Search for the cell housing the specified text and yield its [X, Y] center coordinate. 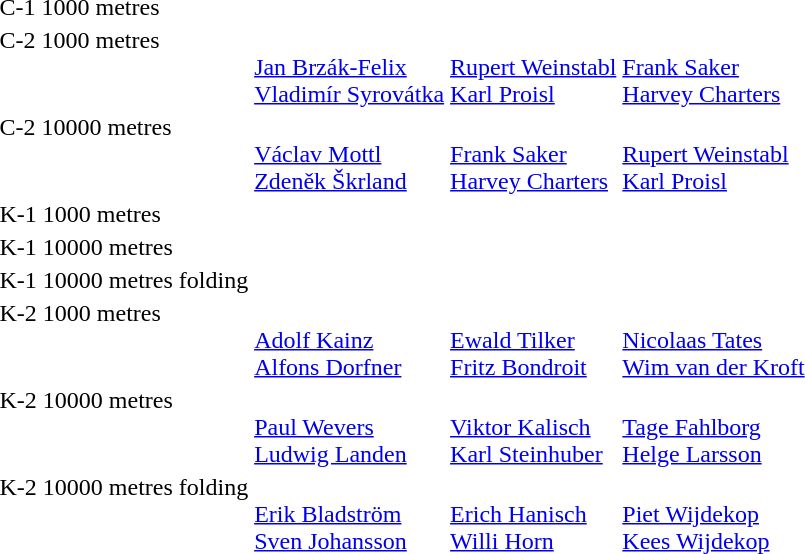
Adolf KainzAlfons Dorfner [350, 340]
Jan Brzák-FelixVladimír Syrovátka [350, 67]
Paul Wevers Ludwig Landen [350, 427]
Václav Mottl Zdeněk Škrland [350, 154]
Rupert WeinstablKarl Proisl [534, 67]
Ewald TilkerFritz Bondroit [534, 340]
Viktor Kalisch Karl Steinhuber [534, 427]
Frank Saker Harvey Charters [534, 154]
